Identify which cell holds the provided text, then report its [X, Y] central coordinate. 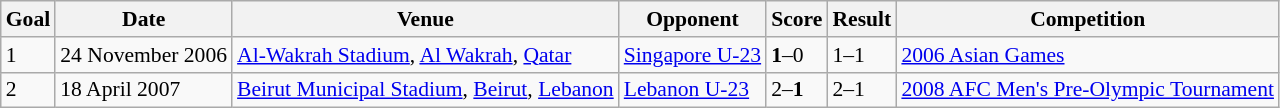
2 [28, 90]
18 April 2007 [144, 90]
1–0 [796, 55]
Lebanon U-23 [692, 90]
Score [796, 19]
1 [28, 55]
Date [144, 19]
1–1 [862, 55]
Result [862, 19]
Goal [28, 19]
Venue [426, 19]
24 November 2006 [144, 55]
Al-Wakrah Stadium, Al Wakrah, Qatar [426, 55]
Beirut Municipal Stadium, Beirut, Lebanon [426, 90]
Singapore U-23 [692, 55]
2006 Asian Games [1088, 55]
Opponent [692, 19]
2008 AFC Men's Pre-Olympic Tournament [1088, 90]
Competition [1088, 19]
